Locate the cell with the specified text and output its (x, y) center coordinate. 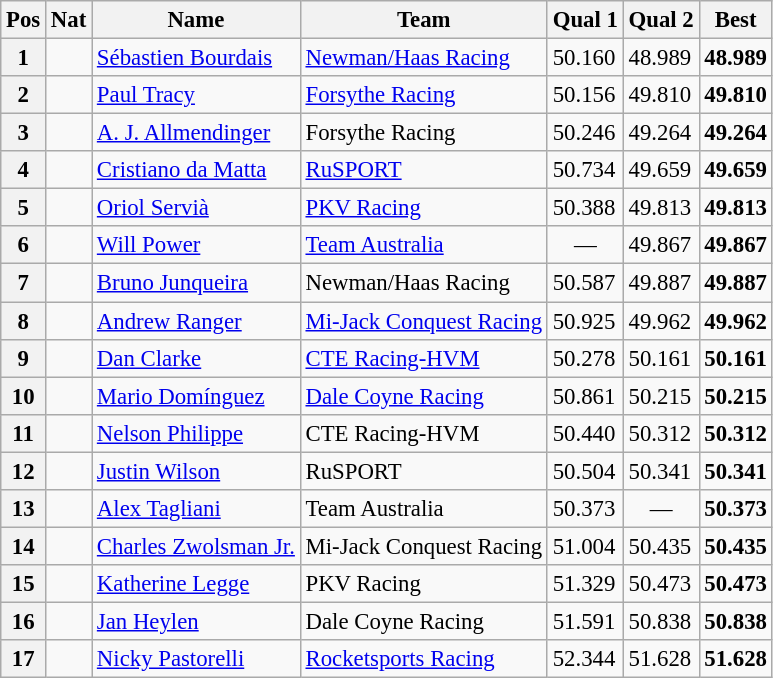
Qual 1 (585, 20)
50.156 (585, 95)
Katherine Legge (196, 584)
Justin Wilson (196, 471)
50.278 (585, 358)
Bruno Junqueira (196, 283)
Alex Tagliani (196, 509)
50.925 (585, 321)
Oriol Servià (196, 208)
Rocketsports Racing (424, 659)
3 (24, 133)
52.344 (585, 659)
4 (24, 170)
2 (24, 95)
Mario Domínguez (196, 396)
7 (24, 283)
9 (24, 358)
Nelson Philippe (196, 433)
Dan Clarke (196, 358)
6 (24, 245)
Pos (24, 20)
50.440 (585, 433)
Team (424, 20)
50.504 (585, 471)
5 (24, 208)
12 (24, 471)
50.734 (585, 170)
50.587 (585, 283)
14 (24, 546)
Nat (69, 20)
Cristiano da Matta (196, 170)
8 (24, 321)
51.329 (585, 584)
50.861 (585, 396)
13 (24, 509)
51.004 (585, 546)
Jan Heylen (196, 621)
Andrew Ranger (196, 321)
50.160 (585, 58)
10 (24, 396)
11 (24, 433)
Name (196, 20)
Best (736, 20)
Nicky Pastorelli (196, 659)
Paul Tracy (196, 95)
Sébastien Bourdais (196, 58)
16 (24, 621)
Qual 2 (661, 20)
1 (24, 58)
15 (24, 584)
Charles Zwolsman Jr. (196, 546)
51.591 (585, 621)
17 (24, 659)
50.388 (585, 208)
A. J. Allmendinger (196, 133)
Will Power (196, 245)
50.246 (585, 133)
